Output the [X, Y] coordinate of the center of the cell containing the given text.  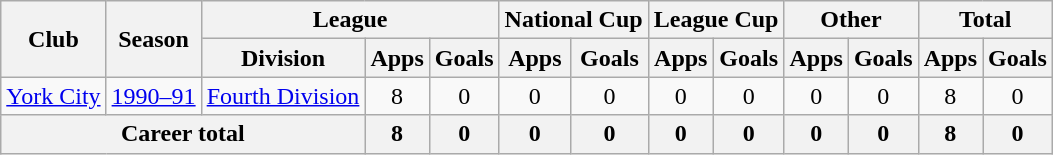
League [350, 20]
Fourth Division [283, 96]
League Cup [716, 20]
Career total [183, 134]
York City [54, 96]
Season [154, 39]
Club [54, 39]
1990–91 [154, 96]
National Cup [574, 20]
Total [985, 20]
Other [851, 20]
Division [283, 58]
